Output the [X, Y] coordinate of the center of the cell containing the given text.  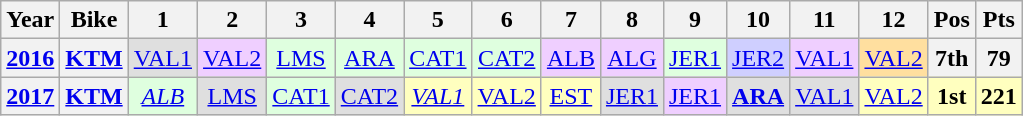
1st [952, 96]
2 [232, 20]
9 [694, 20]
EST [570, 96]
5 [438, 20]
2017 [30, 96]
Year [30, 20]
6 [506, 20]
Pts [998, 20]
1 [162, 20]
8 [632, 20]
7 [570, 20]
ALG [632, 58]
12 [894, 20]
221 [998, 96]
JER2 [758, 58]
10 [758, 20]
79 [998, 58]
Bike [94, 20]
Pos [952, 20]
7th [952, 58]
2016 [30, 58]
4 [369, 20]
3 [301, 20]
11 [824, 20]
